Scan for the cell matching the given text and deliver its [X, Y] coordinate at center. 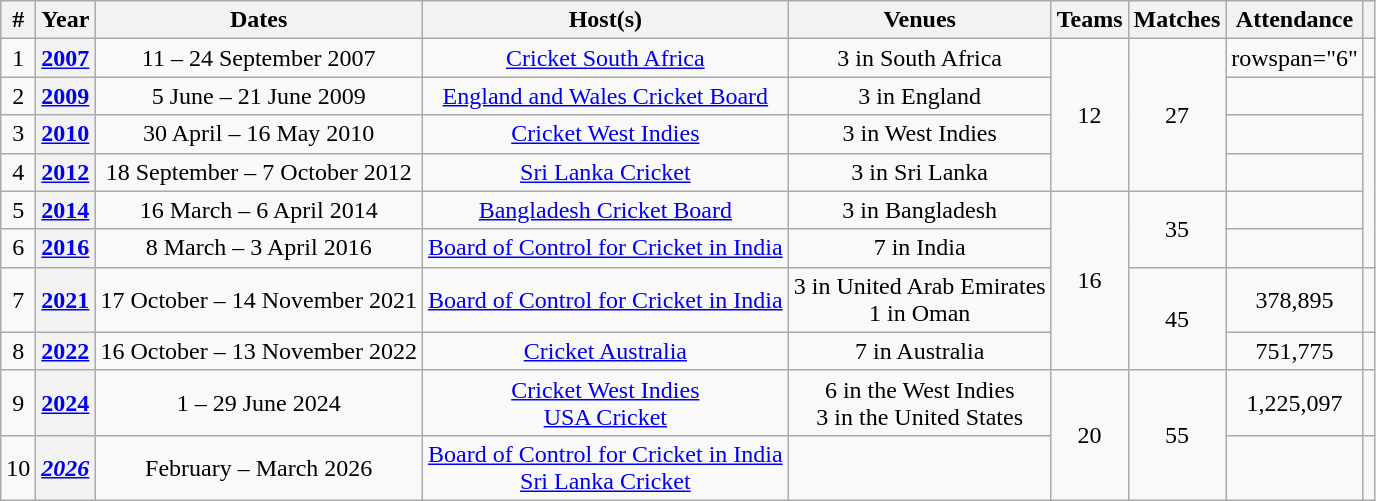
10 [18, 468]
February – March 2026 [259, 468]
7 in India [920, 248]
3 in Bangladesh [920, 210]
6 in the West Indies3 in the United States [920, 402]
3 in South Africa [920, 58]
Venues [920, 20]
378,895 [1295, 300]
Cricket South Africa [606, 58]
Year [66, 20]
2009 [66, 96]
Sri Lanka Cricket [606, 172]
3 in Sri Lanka [920, 172]
Cricket West Indies [606, 134]
1 [18, 58]
3 [18, 134]
2010 [66, 134]
Host(s) [606, 20]
Cricket West IndiesUSA Cricket [606, 402]
5 June – 21 June 2009 [259, 96]
12 [1090, 115]
Dates [259, 20]
Teams [1090, 20]
5 [18, 210]
England and Wales Cricket Board [606, 96]
3 in West Indies [920, 134]
2024 [66, 402]
6 [18, 248]
2012 [66, 172]
55 [1177, 435]
30 April – 16 May 2010 [259, 134]
3 in England [920, 96]
Bangladesh Cricket Board [606, 210]
16 [1090, 280]
3 in United Arab Emirates1 in Oman [920, 300]
2007 [66, 58]
# [18, 20]
751,775 [1295, 351]
8 [18, 351]
2 [18, 96]
2016 [66, 248]
8 March – 3 April 2016 [259, 248]
Attendance [1295, 20]
35 [1177, 229]
Matches [1177, 20]
2014 [66, 210]
7 in Australia [920, 351]
2022 [66, 351]
rowspan="6" [1295, 58]
17 October – 14 November 2021 [259, 300]
1 – 29 June 2024 [259, 402]
7 [18, 300]
16 March – 6 April 2014 [259, 210]
45 [1177, 318]
16 October – 13 November 2022 [259, 351]
4 [18, 172]
1,225,097 [1295, 402]
Cricket Australia [606, 351]
27 [1177, 115]
2026 [66, 468]
Board of Control for Cricket in IndiaSri Lanka Cricket [606, 468]
2021 [66, 300]
18 September – 7 October 2012 [259, 172]
20 [1090, 435]
11 – 24 September 2007 [259, 58]
9 [18, 402]
